Return [x, y] of the center of cell containing provided text 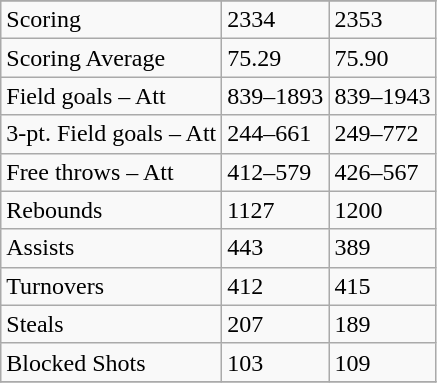
Blocked Shots [112, 362]
Free throws – Att [112, 172]
389 [382, 248]
Scoring Average [112, 58]
839–1943 [382, 96]
839–1893 [276, 96]
189 [382, 324]
2334 [276, 20]
426–567 [382, 172]
3-pt. Field goals – Att [112, 134]
Field goals – Att [112, 96]
412–579 [276, 172]
207 [276, 324]
249–772 [382, 134]
109 [382, 362]
75.29 [276, 58]
443 [276, 248]
Turnovers [112, 286]
415 [382, 286]
75.90 [382, 58]
Rebounds [112, 210]
2353 [382, 20]
103 [276, 362]
Assists [112, 248]
1200 [382, 210]
412 [276, 286]
Scoring [112, 20]
244–661 [276, 134]
1127 [276, 210]
Steals [112, 324]
